For the text-containing cell, return its midpoint in (x, y) coordinate format. 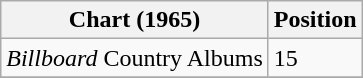
Billboard Country Albums (135, 58)
Chart (1965) (135, 20)
Position (315, 20)
15 (315, 58)
